For the text-containing cell, return its midpoint in (x, y) coordinate format. 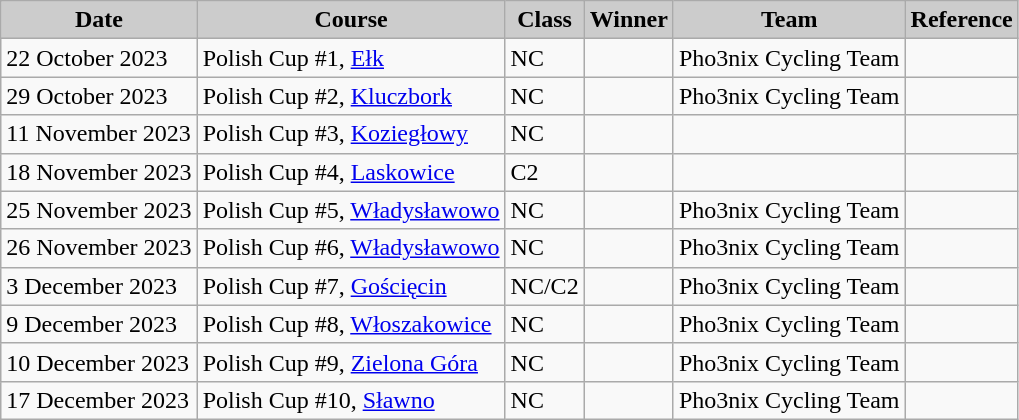
Polish Cup #3, Koziegłowy (351, 134)
Polish Cup #10, Sławno (351, 400)
25 November 2023 (99, 210)
Polish Cup #2, Kluczbork (351, 96)
11 November 2023 (99, 134)
Class (544, 20)
Polish Cup #6, Władysławowo (351, 248)
C2 (544, 172)
Course (351, 20)
Polish Cup #5, Władysławowo (351, 210)
Polish Cup #9, Zielona Góra (351, 362)
Team (789, 20)
10 December 2023 (99, 362)
18 November 2023 (99, 172)
29 October 2023 (99, 96)
9 December 2023 (99, 324)
22 October 2023 (99, 58)
Polish Cup #7, Gościęcin (351, 286)
17 December 2023 (99, 400)
Date (99, 20)
Reference (962, 20)
3 December 2023 (99, 286)
Polish Cup #1, Ełk (351, 58)
NC/C2 (544, 286)
Winner (628, 20)
26 November 2023 (99, 248)
Polish Cup #8, Włoszakowice (351, 324)
Polish Cup #4, Laskowice (351, 172)
